Find where the given text appears and provide that cell's center as [X, Y] coordinate. 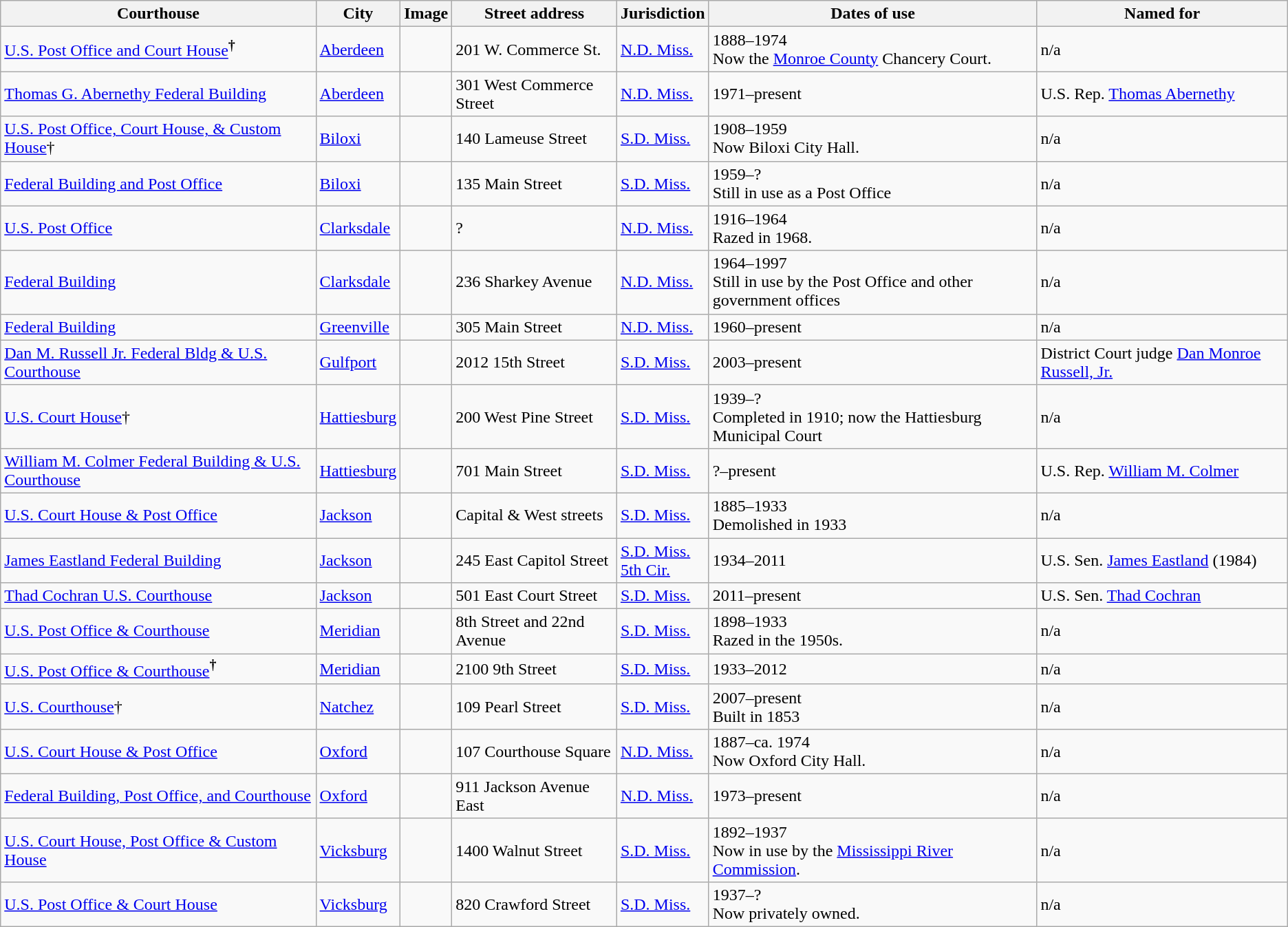
1898–1933Razed in the 1950s. [872, 632]
1937–?Now privately owned. [872, 904]
109 Pearl Street [535, 706]
U.S. Court House† [158, 416]
1959–?Still in use as a Post Office [872, 183]
U.S. Post Office [158, 228]
Named for [1162, 14]
305 Main Street [535, 327]
Dan M. Russell Jr. Federal Bldg & U.S. Courthouse [158, 362]
?–present [872, 471]
U.S. Courthouse† [158, 706]
2011–present [872, 596]
? [535, 228]
U.S. Post Office & Courthouse [158, 632]
James Eastland Federal Building [158, 560]
301 West Commerce Street [535, 94]
135 Main Street [535, 183]
U.S. Court House, Post Office & Custom House [158, 850]
U.S. Sen. Thad Cochran [1162, 596]
S.D. Miss.5th Cir. [663, 560]
501 East Court Street [535, 596]
U.S. Rep. Thomas Abernethy [1162, 94]
U.S. Post Office & Court House [158, 904]
1916–1964Razed in 1968. [872, 228]
1964–1997Still in use by the Post Office and other government offices [872, 282]
1960–present [872, 327]
2003–present [872, 362]
1934–2011 [872, 560]
1971–present [872, 94]
2007–presentBuilt in 1853 [872, 706]
Greenville [358, 327]
1973–present [872, 796]
U.S. Post Office and Court House† [158, 50]
1887–ca. 1974Now Oxford City Hall. [872, 752]
Capital & West streets [535, 515]
1933–2012 [872, 669]
1939–?Completed in 1910; now the Hattiesburg Municipal Court [872, 416]
1888–1974Now the Monroe County Chancery Court. [872, 50]
Natchez [358, 706]
701 Main Street [535, 471]
911 Jackson Avenue East [535, 796]
Jurisdiction [663, 14]
8th Street and 22nd Avenue [535, 632]
Street address [535, 14]
Gulfport [358, 362]
1892–1937Now in use by the Mississippi River Commission. [872, 850]
140 Lameuse Street [535, 139]
200 West Pine Street [535, 416]
Federal Building and Post Office [158, 183]
U.S. Rep. William M. Colmer [1162, 471]
Thomas G. Abernethy Federal Building [158, 94]
245 East Capitol Street [535, 560]
2012 15th Street [535, 362]
William M. Colmer Federal Building & U.S. Courthouse [158, 471]
Federal Building, Post Office, and Courthouse [158, 796]
Courthouse [158, 14]
236 Sharkey Avenue [535, 282]
1400 Walnut Street [535, 850]
107 Courthouse Square [535, 752]
City [358, 14]
1885–1933Demolished in 1933 [872, 515]
District Court judge Dan Monroe Russell, Jr. [1162, 362]
U.S. Sen. James Eastland (1984) [1162, 560]
U.S. Post Office, Court House, & Custom House† [158, 139]
201 W. Commerce St. [535, 50]
Dates of use [872, 14]
Thad Cochran U.S. Courthouse [158, 596]
Image [427, 14]
2100 9th Street [535, 669]
820 Crawford Street [535, 904]
U.S. Post Office & Courthouse† [158, 669]
1908–1959Now Biloxi City Hall. [872, 139]
